Provide the (X, Y) coordinate of the cell's center where the given text is located.  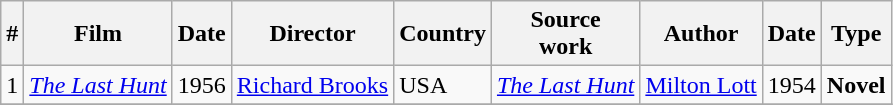
Sourcework (565, 34)
Type (856, 34)
Director (312, 34)
Milton Lott (701, 85)
Country (443, 34)
USA (443, 85)
# (12, 34)
Novel (856, 85)
1956 (202, 85)
1954 (792, 85)
Richard Brooks (312, 85)
1 (12, 85)
Author (701, 34)
Film (98, 34)
